Detect which cell encompasses the target text, then output its (x, y) center coordinate. 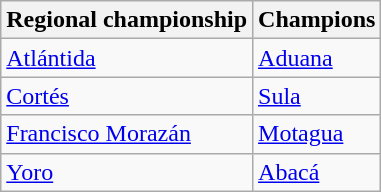
Abacá (317, 172)
Francisco Morazán (127, 134)
Motagua (317, 134)
Champions (317, 20)
Yoro (127, 172)
Sula (317, 96)
Atlántida (127, 58)
Aduana (317, 58)
Regional championship (127, 20)
Cortés (127, 96)
